For the text-containing cell, return its midpoint in (X, Y) coordinate format. 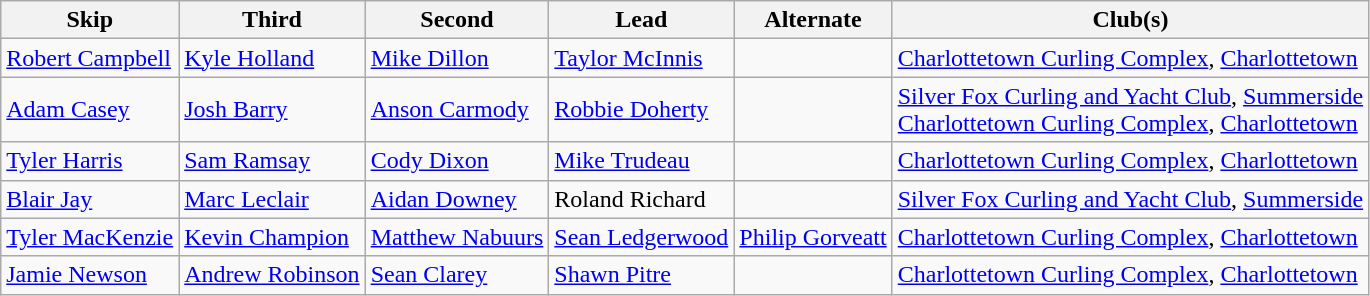
Anson Carmody (457, 110)
Skip (90, 20)
Second (457, 20)
Cody Dixon (457, 161)
Philip Gorveatt (813, 237)
Mike Trudeau (642, 161)
Silver Fox Curling and Yacht Club, Summerside Charlottetown Curling Complex, Charlottetown (1130, 110)
Robbie Doherty (642, 110)
Alternate (813, 20)
Josh Barry (272, 110)
Robert Campbell (90, 58)
Sam Ramsay (272, 161)
Sean Clarey (457, 275)
Mike Dillon (457, 58)
Kyle Holland (272, 58)
Andrew Robinson (272, 275)
Aidan Downey (457, 199)
Roland Richard (642, 199)
Blair Jay (90, 199)
Lead (642, 20)
Third (272, 20)
Silver Fox Curling and Yacht Club, Summerside (1130, 199)
Matthew Nabuurs (457, 237)
Tyler Harris (90, 161)
Sean Ledgerwood (642, 237)
Jamie Newson (90, 275)
Marc Leclair (272, 199)
Tyler MacKenzie (90, 237)
Taylor McInnis (642, 58)
Kevin Champion (272, 237)
Club(s) (1130, 20)
Adam Casey (90, 110)
Shawn Pitre (642, 275)
